Detect which cell encompasses the target text, then output its (X, Y) center coordinate. 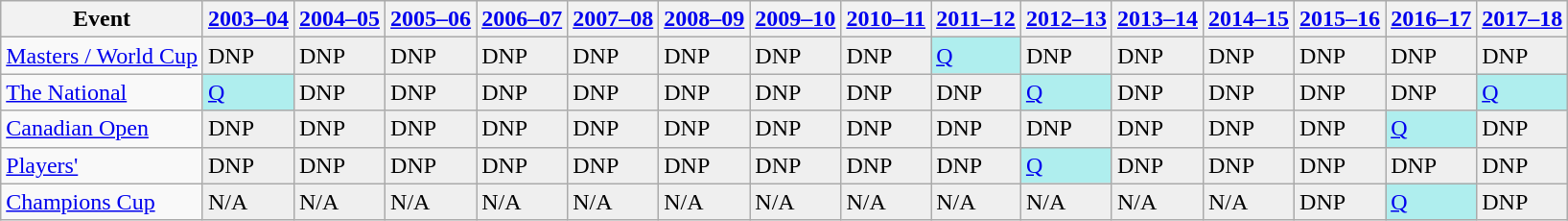
2016–17 (1431, 19)
2009–10 (796, 19)
2011–12 (976, 19)
2015–16 (1341, 19)
2004–05 (339, 19)
2013–14 (1157, 19)
Masters / World Cup (102, 56)
2003–04 (247, 19)
2005–06 (432, 19)
2010–11 (886, 19)
2008–09 (704, 19)
2012–13 (1066, 19)
Event (102, 19)
The National (102, 92)
Canadian Open (102, 129)
Players' (102, 165)
2006–07 (522, 19)
2007–08 (614, 19)
Champions Cup (102, 202)
2017–18 (1523, 19)
2014–15 (1249, 19)
